Provide the (x, y) coordinate of the cell's center where the given text is located.  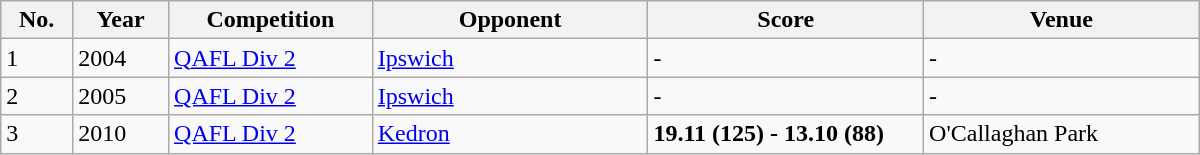
3 (37, 134)
Score (786, 20)
Year (121, 20)
O'Callaghan Park (1062, 134)
Venue (1062, 20)
Competition (271, 20)
19.11 (125) - 13.10 (88) (786, 134)
2004 (121, 58)
1 (37, 58)
2005 (121, 96)
Kedron (510, 134)
No. (37, 20)
Opponent (510, 20)
2010 (121, 134)
2 (37, 96)
